Return the (x, y) coordinate for the center point of the cell that contains the specified text.  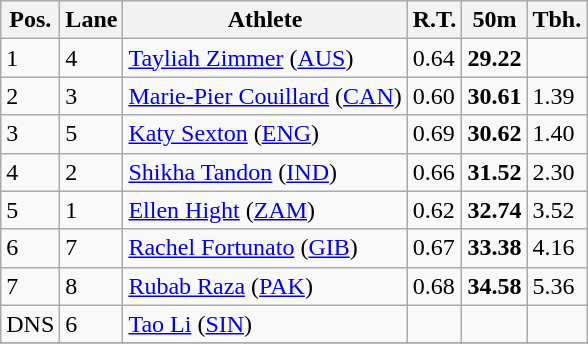
1.39 (557, 96)
Tbh. (557, 20)
5.36 (557, 286)
Rachel Fortunato (GIB) (265, 248)
Rubab Raza (PAK) (265, 286)
2.30 (557, 172)
4.16 (557, 248)
DNS (30, 324)
Shikha Tandon (IND) (265, 172)
0.68 (434, 286)
Ellen Hight (ZAM) (265, 210)
33.38 (494, 248)
Tao Li (SIN) (265, 324)
29.22 (494, 58)
0.67 (434, 248)
Katy Sexton (ENG) (265, 134)
0.60 (434, 96)
31.52 (494, 172)
Pos. (30, 20)
8 (92, 286)
1.40 (557, 134)
30.62 (494, 134)
30.61 (494, 96)
R.T. (434, 20)
Tayliah Zimmer (AUS) (265, 58)
32.74 (494, 210)
Marie-Pier Couillard (CAN) (265, 96)
0.69 (434, 134)
34.58 (494, 286)
Lane (92, 20)
0.64 (434, 58)
Athlete (265, 20)
50m (494, 20)
3.52 (557, 210)
0.66 (434, 172)
0.62 (434, 210)
